Pinpoint the cell where the given text exists, returning its [X, Y] midpoint coordinate. 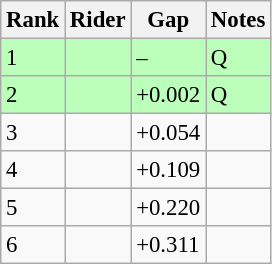
Notes [238, 20]
+0.109 [168, 170]
5 [33, 208]
– [168, 58]
+0.311 [168, 245]
Gap [168, 20]
+0.054 [168, 133]
3 [33, 133]
4 [33, 170]
+0.002 [168, 95]
1 [33, 58]
+0.220 [168, 208]
Rider [98, 20]
Rank [33, 20]
2 [33, 95]
6 [33, 245]
